For the text-containing cell, return its midpoint in (X, Y) coordinate format. 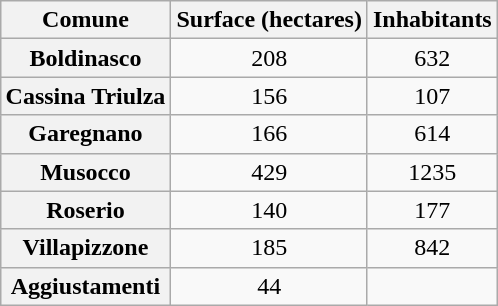
Boldinasco (86, 58)
614 (432, 134)
107 (432, 96)
Comune (86, 20)
140 (270, 210)
Villapizzone (86, 248)
Cassina Triulza (86, 96)
842 (432, 248)
429 (270, 172)
Aggiustamenti (86, 286)
Roserio (86, 210)
632 (432, 58)
185 (270, 248)
156 (270, 96)
Surface (hectares) (270, 20)
177 (432, 210)
Musocco (86, 172)
166 (270, 134)
208 (270, 58)
1235 (432, 172)
44 (270, 286)
Inhabitants (432, 20)
Garegnano (86, 134)
